For the text-containing cell, return its midpoint in (x, y) coordinate format. 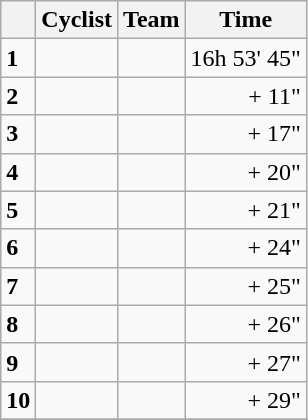
7 (18, 286)
Time (246, 20)
16h 53' 45" (246, 58)
+ 17" (246, 134)
8 (18, 324)
+ 21" (246, 210)
+ 24" (246, 248)
+ 11" (246, 96)
4 (18, 172)
5 (18, 210)
+ 20" (246, 172)
+ 29" (246, 400)
+ 26" (246, 324)
1 (18, 58)
9 (18, 362)
+ 27" (246, 362)
Cyclist (77, 20)
2 (18, 96)
10 (18, 400)
3 (18, 134)
+ 25" (246, 286)
6 (18, 248)
Team (152, 20)
